For the text-containing cell, return its midpoint in [x, y] coordinate format. 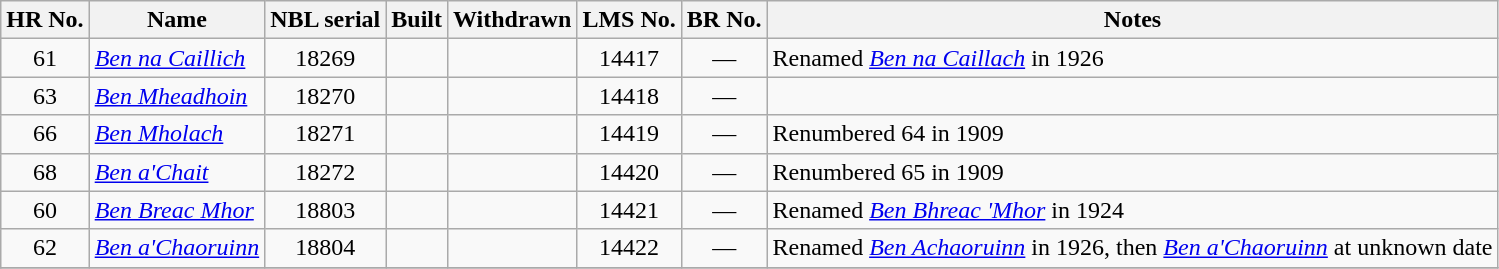
Ben Mheadhoin [177, 96]
18803 [326, 210]
Renamed Ben Bhreac 'Mhor in 1924 [1132, 210]
14418 [629, 96]
68 [45, 172]
BR No. [724, 20]
Ben Breac Mhor [177, 210]
Renumbered 65 in 1909 [1132, 172]
14421 [629, 210]
14422 [629, 248]
HR No. [45, 20]
Renamed Ben na Caillach in 1926 [1132, 58]
Ben a'Chaoruinn [177, 248]
14419 [629, 134]
14420 [629, 172]
Ben a'Chait [177, 172]
18804 [326, 248]
18270 [326, 96]
18271 [326, 134]
Notes [1132, 20]
Withdrawn [512, 20]
61 [45, 58]
LMS No. [629, 20]
18269 [326, 58]
14417 [629, 58]
Ben Mholach [177, 134]
18272 [326, 172]
Name [177, 20]
63 [45, 96]
Built [417, 20]
62 [45, 248]
60 [45, 210]
66 [45, 134]
Renumbered 64 in 1909 [1132, 134]
Ben na Caillich [177, 58]
Renamed Ben Achaoruinn in 1926, then Ben a'Chaoruinn at unknown date [1132, 248]
NBL serial [326, 20]
